For the text-containing cell, return its midpoint in [X, Y] coordinate format. 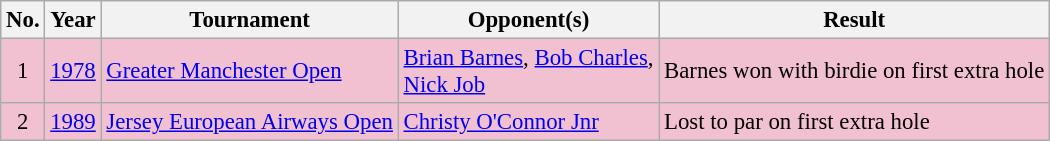
Brian Barnes, Bob Charles, Nick Job [528, 72]
Jersey European Airways Open [250, 122]
Greater Manchester Open [250, 72]
Christy O'Connor Jnr [528, 122]
Opponent(s) [528, 20]
1 [23, 72]
Year [73, 20]
Result [854, 20]
1989 [73, 122]
Barnes won with birdie on first extra hole [854, 72]
2 [23, 122]
Lost to par on first extra hole [854, 122]
No. [23, 20]
1978 [73, 72]
Tournament [250, 20]
